Determine the (X, Y) coordinate at the center of the cell enclosing the given text.  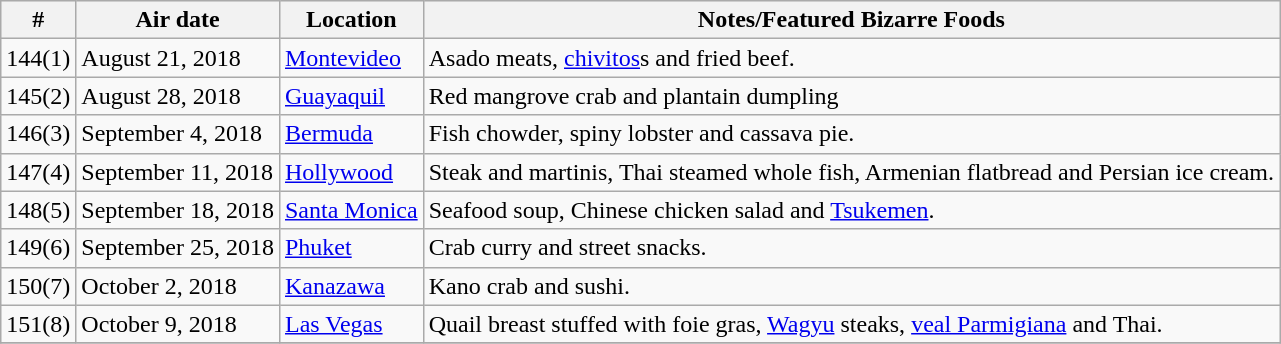
# (38, 20)
August 21, 2018 (178, 58)
144(1) (38, 58)
148(5) (38, 210)
October 2, 2018 (178, 286)
Notes/Featured Bizarre Foods (851, 20)
150(7) (38, 286)
Crab curry and street snacks. (851, 248)
145(2) (38, 96)
Hollywood (351, 172)
September 4, 2018 (178, 134)
151(8) (38, 324)
Asado meats, chivitoss and fried beef. (851, 58)
Kanazawa (351, 286)
Kano crab and sushi. (851, 286)
Las Vegas (351, 324)
Air date (178, 20)
Santa Monica (351, 210)
Phuket (351, 248)
September 11, 2018 (178, 172)
147(4) (38, 172)
Quail breast stuffed with foie gras, Wagyu steaks, veal Parmigiana and Thai. (851, 324)
Montevideo (351, 58)
Fish chowder, spiny lobster and cassava pie. (851, 134)
149(6) (38, 248)
Location (351, 20)
September 25, 2018 (178, 248)
October 9, 2018 (178, 324)
Steak and martinis, Thai steamed whole fish, Armenian flatbread and Persian ice cream. (851, 172)
Red mangrove crab and plantain dumpling (851, 96)
September 18, 2018 (178, 210)
August 28, 2018 (178, 96)
Seafood soup, Chinese chicken salad and Tsukemen. (851, 210)
Guayaquil (351, 96)
Bermuda (351, 134)
146(3) (38, 134)
